Output the [x, y] coordinate of the center of the cell containing the given text.  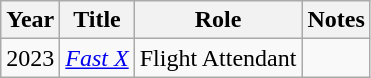
Fast X [97, 58]
Role [218, 20]
Notes [336, 20]
2023 [30, 58]
Flight Attendant [218, 58]
Title [97, 20]
Year [30, 20]
